Extract the (x, y) coordinate from the center of the cell holding the provided text.  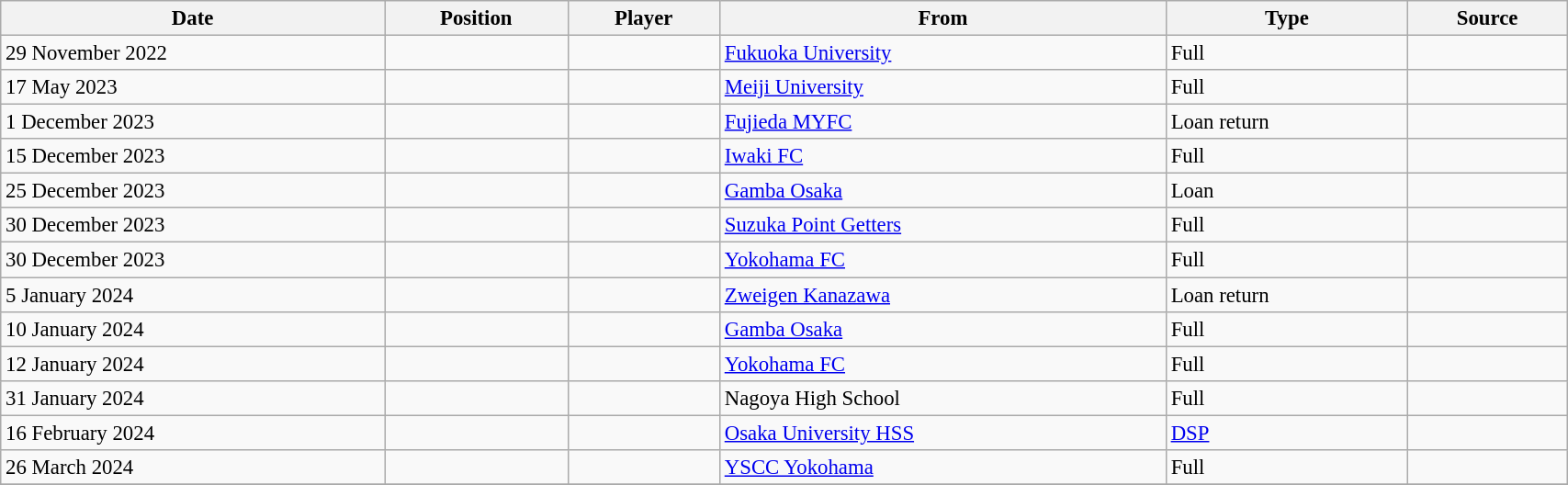
Iwaki FC (942, 156)
1 December 2023 (193, 122)
Loan (1286, 191)
Nagoya High School (942, 398)
26 March 2024 (193, 468)
Fujieda MYFC (942, 122)
Player (643, 18)
Zweigen Kanazawa (942, 295)
10 January 2024 (193, 329)
5 January 2024 (193, 295)
25 December 2023 (193, 191)
Osaka University HSS (942, 433)
16 February 2024 (193, 433)
17 May 2023 (193, 87)
31 January 2024 (193, 398)
Position (476, 18)
Suzuka Point Getters (942, 225)
YSCC Yokohama (942, 468)
12 January 2024 (193, 364)
29 November 2022 (193, 53)
From (942, 18)
Source (1488, 18)
Type (1286, 18)
Meiji University (942, 87)
Fukuoka University (942, 53)
Date (193, 18)
DSP (1286, 433)
15 December 2023 (193, 156)
